Capture the cell that displays the provided text and extract its [X, Y] central coordinate. 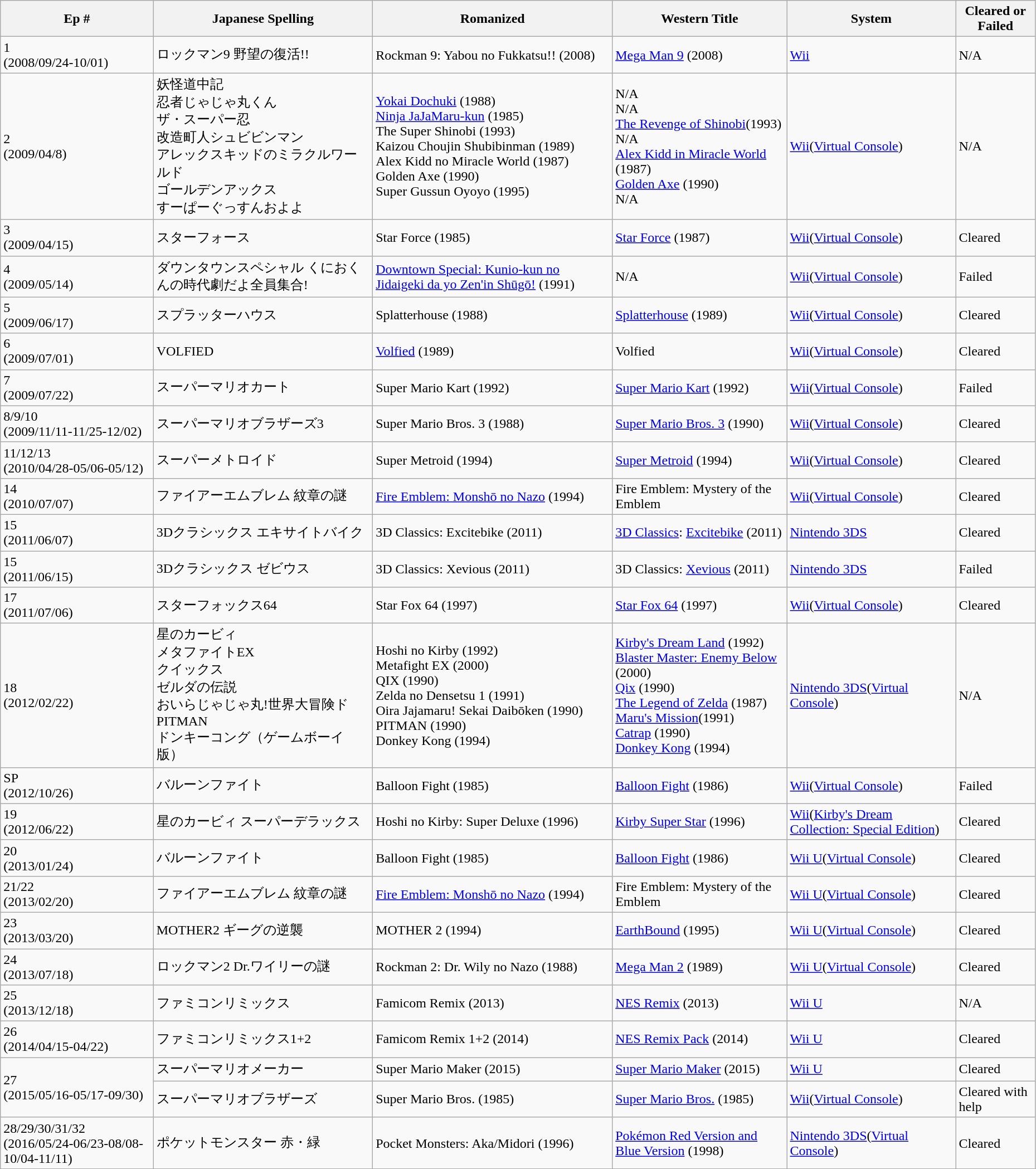
N/AN/AThe Revenge of Shinobi(1993)N/AAlex Kidd in Miracle World (1987)Golden Axe (1990)N/A [700, 146]
27(2015/05/16-05/17-09/30) [77, 1088]
スターフォックス64 [263, 605]
Pocket Monsters: Aka/Midori (1996) [493, 1143]
ロックマン2 Dr.ワイリーの謎 [263, 966]
VOLFIED [263, 351]
Mega Man 2 (1989) [700, 966]
星のカービィメタファイトEXクイックスゼルダの伝説おいらじゃじゃ丸!世界大冒険ドPITMANドンキーコング（ゲームボーイ版） [263, 695]
ファミコンリミックス1+2 [263, 1040]
Famicom Remix (2013) [493, 1003]
3(2009/04/15) [77, 237]
ダウンタウンスペシャル くにおくんの時代劇だよ全員集合! [263, 276]
28/29/30/31/32(2016/05/24-06/23-08/08-10/04-11/11) [77, 1143]
15(2011/06/15) [77, 568]
Kirby's Dream Land (1992)Blaster Master: Enemy Below (2000)Qix (1990)The Legend of Zelda (1987)Maru's Mission(1991)Catrap (1990)Donkey Kong (1994) [700, 695]
Rockman 2: Dr. Wily no Nazo (1988) [493, 966]
NES Remix Pack (2014) [700, 1040]
8/9/10(2009/11/11-11/25-12/02) [77, 423]
Mega Man 9 (2008) [700, 55]
Romanized [493, 19]
ファミコンリミックス [263, 1003]
妖怪道中記忍者じゃじゃ丸くんザ・スーパー忍改造町人シュビビンマンアレックスキッドのミラクルワールドゴールデンアックスすーぱーぐっすんおよよ [263, 146]
24(2013/07/18) [77, 966]
6(2009/07/01) [77, 351]
19(2012/06/22) [77, 821]
Super Mario Bros. 3 (1990) [700, 423]
21/22(2013/02/20) [77, 894]
Volfied [700, 351]
スターフォース [263, 237]
Star Force (1987) [700, 237]
MOTHER 2 (1994) [493, 931]
Cleared or Failed [995, 19]
Western Title [700, 19]
Wii [872, 55]
18(2012/02/22) [77, 695]
NES Remix (2013) [700, 1003]
Cleared with help [995, 1099]
Rockman 9: Yabou no Fukkatsu!! (2008) [493, 55]
Splatterhouse (1989) [700, 315]
23(2013/03/20) [77, 931]
スーパーマリオブラザーズ [263, 1099]
17(2011/07/06) [77, 605]
Splatterhouse (1988) [493, 315]
Pokémon Red Version and Blue Version (1998) [700, 1143]
ロックマン9 野望の復活!! [263, 55]
Famicom Remix 1+2 (2014) [493, 1040]
5(2009/06/17) [77, 315]
15(2011/06/07) [77, 533]
Kirby Super Star (1996) [700, 821]
4(2009/05/14) [77, 276]
スプラッターハウス [263, 315]
3Dクラシックス エキサイトバイク [263, 533]
SP(2012/10/26) [77, 786]
1(2008/09/24-10/01) [77, 55]
Volfied (1989) [493, 351]
Hoshi no Kirby (1992)Metafight EX (2000)QIX (1990)Zelda no Densetsu 1 (1991)Oira Jajamaru! Sekai Daibōken (1990)PITMAN (1990)Donkey Kong (1994) [493, 695]
Super Mario Bros. 3 (1988) [493, 423]
Wii(Kirby's Dream Collection: Special Edition) [872, 821]
Ep # [77, 19]
星のカービィ スーパーデラックス [263, 821]
11/12/13(2010/04/28-05/06-05/12) [77, 460]
スーパーマリオメーカー [263, 1070]
Star Force (1985) [493, 237]
スーパーマリオカート [263, 388]
20(2013/01/24) [77, 858]
スーパーマリオブラザーズ3 [263, 423]
ポケットモンスター 赤・緑 [263, 1143]
Hoshi no Kirby: Super Deluxe (1996) [493, 821]
25(2013/12/18) [77, 1003]
MOTHER2 ギーグの逆襲 [263, 931]
14(2010/07/07) [77, 496]
7(2009/07/22) [77, 388]
EarthBound (1995) [700, 931]
System [872, 19]
Downtown Special: Kunio-kun no Jidaigeki da yo Zen'in Shūgō! (1991) [493, 276]
Japanese Spelling [263, 19]
26(2014/04/15-04/22) [77, 1040]
2(2009/04/8) [77, 146]
3Dクラシックス ゼビウス [263, 568]
スーパーメトロイド [263, 460]
